Determine the (x, y) coordinate at the center of the cell enclosing the given text.  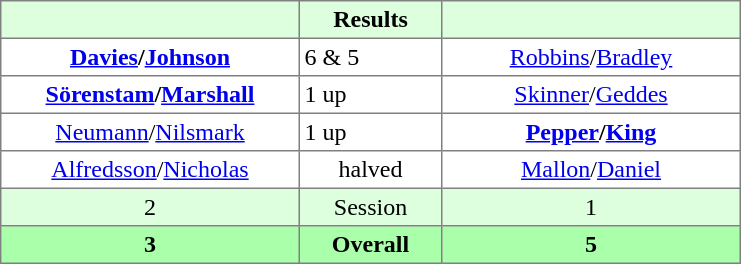
Skinner/Geddes (591, 95)
5 (591, 245)
1 (591, 207)
Mallon/Daniel (591, 170)
3 (150, 245)
Results (370, 20)
Pepper/King (591, 132)
Davies/Johnson (150, 57)
Alfredsson/Nicholas (150, 170)
Neumann/Nilsmark (150, 132)
Robbins/Bradley (591, 57)
2 (150, 207)
halved (370, 170)
Sörenstam/Marshall (150, 95)
Overall (370, 245)
Session (370, 207)
6 & 5 (370, 57)
